Scan for the cell matching the given text and deliver its [x, y] coordinate at center. 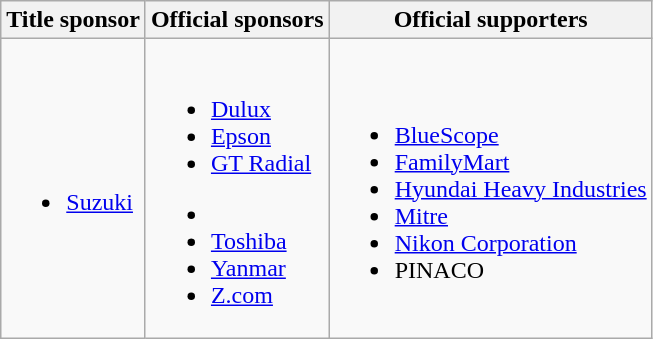
Suzuki [74, 188]
BlueScopeFamilyMartHyundai Heavy IndustriesMitreNikon CorporationPINACO [490, 188]
Official sponsors [237, 20]
Official supporters [490, 20]
Title sponsor [74, 20]
DuluxEpsonGT RadialToshibaYanmarZ.com [237, 188]
